From the cell containing the given text, extract its center point as [x, y] coordinate. 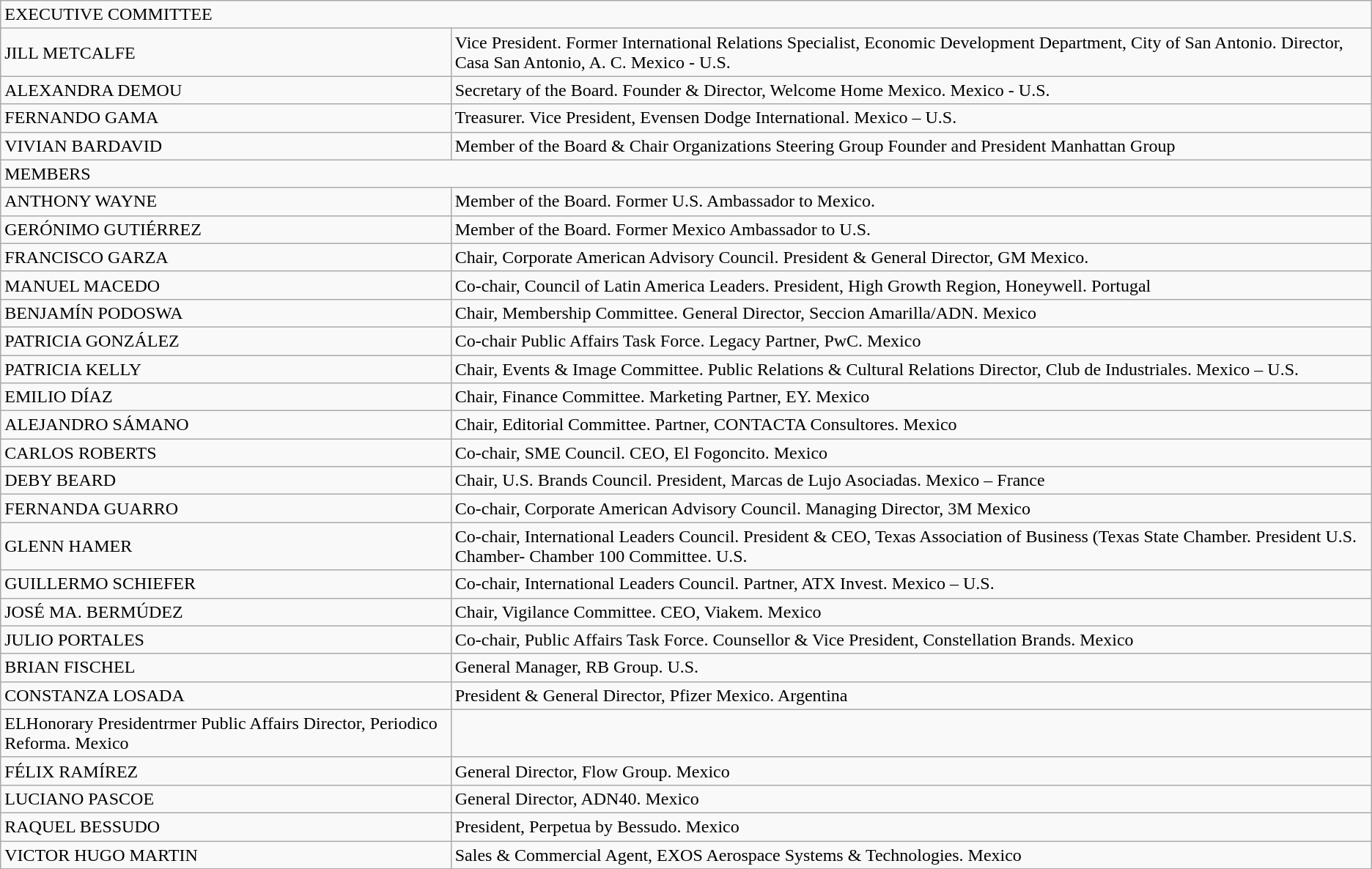
Chair, Events & Image Committee. Public Relations & Cultural Relations Director, Club de Industriales. Mexico – U.S. [911, 369]
MANUEL MACEDO [226, 285]
General Director, Flow Group. Mexico [911, 771]
FÉLIX RAMÍREZ [226, 771]
EMILIO DÍAZ [226, 397]
EXECUTIVE COMMITTEE [686, 15]
Chair, Membership Committee. General Director, Seccion Amarilla/ADN. Mexico [911, 313]
ANTHONY WAYNE [226, 201]
Chair, Vigilance Committee. CEO, Viakem. Mexico [911, 612]
PATRICIA KELLY [226, 369]
Co-chair, Council of Latin America Leaders. President, High Growth Region, Honeywell. Portugal [911, 285]
Member of the Board & Chair Organizations Steering Group Founder and President Manhattan Group [911, 146]
Co-chair Public Affairs Task Force. Legacy Partner, PwC. Mexico [911, 341]
Chair, U.S. Brands Council. President, Marcas de Lujo Asociadas. Mexico – France [911, 481]
JOSÉ MA. BERMÚDEZ [226, 612]
General Director, ADN40. Mexico [911, 799]
GUILLERMO SCHIEFER [226, 584]
Sales & Commercial Agent, EXOS Aerospace Systems & Technologies. Mexico [911, 855]
FERNANDA GUARRO [226, 509]
DEBY BEARD [226, 481]
MEMBERS [686, 174]
BENJAMÍN PODOSWA [226, 313]
LUCIANO PASCOE [226, 799]
Member of the Board. Former U.S. Ambassador to Mexico. [911, 201]
PATRICIA GONZÁLEZ [226, 341]
RAQUEL BESSUDO [226, 827]
GERÓNIMO GUTIÉRREZ [226, 229]
FRANCISCO GARZA [226, 257]
ELHonorary Presidentrmer Public Affairs Director, Periodico Reforma. Mexico [226, 733]
VIVIAN BARDAVID [226, 146]
CARLOS ROBERTS [226, 453]
JULIO PORTALES [226, 640]
Co-chair, SME Council. CEO, El Fogoncito. Mexico [911, 453]
Chair, Finance Committee. Marketing Partner, EY. Mexico [911, 397]
Co-chair, International Leaders Council. Partner, ATX Invest. Mexico – U.S. [911, 584]
ALEXANDRA DEMOU [226, 90]
Secretary of the Board. Founder & Director, Welcome Home Mexico. Mexico - U.S. [911, 90]
CONSTANZA LOSADA [226, 695]
GLENN HAMER [226, 547]
President, Perpetua by Bessudo. Mexico [911, 827]
Co-chair, Public Affairs Task Force. Counsellor & Vice President, Constellation Brands. Mexico [911, 640]
VICTOR HUGO MARTIN [226, 855]
Co-chair, Corporate American Advisory Council. Managing Director, 3M Mexico [911, 509]
Member of the Board. Former Mexico Ambassador to U.S. [911, 229]
JILL METCALFE [226, 53]
Chair, Editorial Committee. Partner, CONTACTA Consultores. Mexico [911, 425]
FERNANDO GAMA [226, 118]
General Manager, RB Group. U.S. [911, 668]
ALEJANDRO SÁMANO [226, 425]
President & General Director, Pfizer Mexico. Argentina [911, 695]
Treasurer. Vice President, Evensen Dodge International. Mexico – U.S. [911, 118]
Chair, Corporate American Advisory Council. President & General Director, GM Mexico. [911, 257]
BRIAN FISCHEL [226, 668]
